For the text-containing cell, return its midpoint in (x, y) coordinate format. 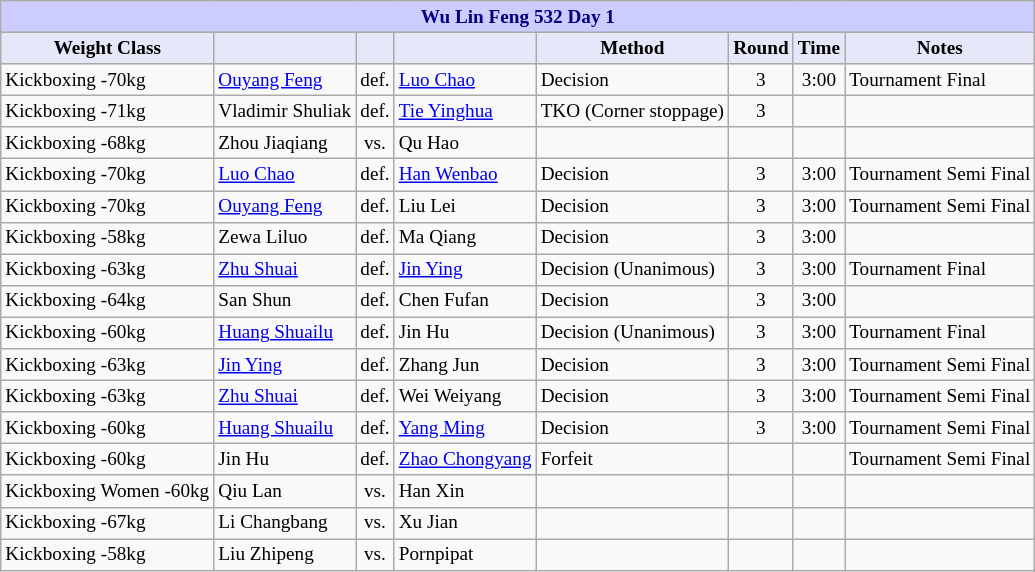
Ma Qiang (465, 238)
Zhou Jiaqiang (285, 143)
Han Xin (465, 491)
Tie Yinghua (465, 111)
Notes (940, 48)
Zhang Jun (465, 365)
Kickboxing -67kg (108, 523)
Zewa Liluo (285, 238)
Weight Class (108, 48)
Kickboxing -71kg (108, 111)
Time (818, 48)
Liu Lei (465, 206)
Pornpipat (465, 554)
Kickboxing -68kg (108, 143)
TKO (Corner stoppage) (632, 111)
Yang Ming (465, 428)
Wu Lin Feng 532 Day 1 (518, 17)
Li Changbang (285, 523)
Vladimir Shuliak (285, 111)
Qu Hao (465, 143)
Kickboxing Women -60kg (108, 491)
Han Wenbao (465, 175)
Kickboxing -64kg (108, 301)
Round (762, 48)
Forfeit (632, 460)
San Shun (285, 301)
Qiu Lan (285, 491)
Xu Jian (465, 523)
Method (632, 48)
Chen Fufan (465, 301)
Zhao Chongyang (465, 460)
Wei Weiyang (465, 396)
Liu Zhipeng (285, 554)
